Return the (X, Y) coordinate for the center point of the cell that contains the specified text.  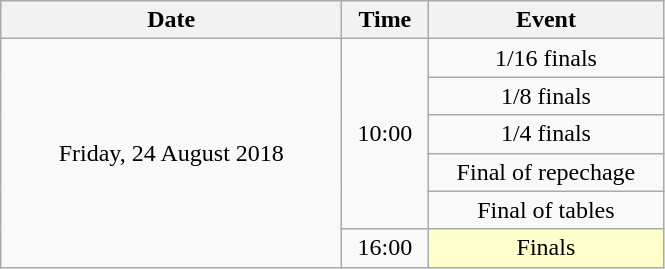
Friday, 24 August 2018 (172, 153)
Event (546, 20)
Final of repechage (546, 172)
10:00 (385, 134)
Final of tables (546, 210)
Date (172, 20)
1/16 finals (546, 58)
Finals (546, 248)
16:00 (385, 248)
1/8 finals (546, 96)
Time (385, 20)
1/4 finals (546, 134)
